Find where the given text appears and provide that cell's center as [X, Y] coordinate. 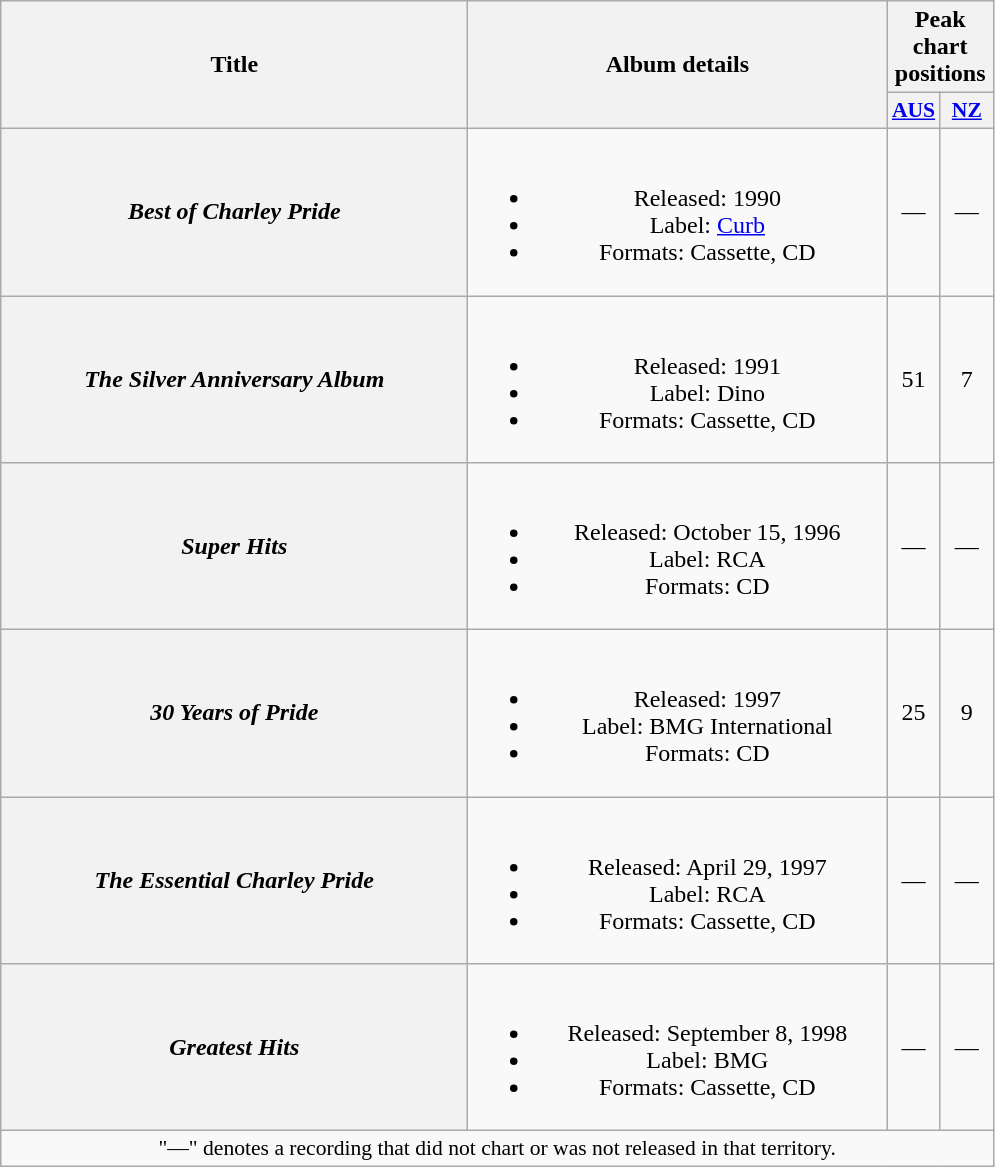
Title [234, 65]
The Silver Anniversary Album [234, 380]
7 [966, 380]
Released: 1990Label: CurbFormats: Cassette, CD [678, 212]
Best of Charley Pride [234, 212]
25 [914, 714]
30 Years of Pride [234, 714]
Released: 1997Label: BMG InternationalFormats: CD [678, 714]
Released: April 29, 1997Label: RCAFormats: Cassette, CD [678, 880]
Super Hits [234, 546]
NZ [966, 111]
Released: September 8, 1998Label: BMGFormats: Cassette, CD [678, 1048]
51 [914, 380]
Greatest Hits [234, 1048]
Released: October 15, 1996Label: RCAFormats: CD [678, 546]
The Essential Charley Pride [234, 880]
AUS [914, 111]
Album details [678, 65]
Released: 1991Label: DinoFormats: Cassette, CD [678, 380]
"—" denotes a recording that did not chart or was not released in that territory. [498, 1149]
9 [966, 714]
Peak chartpositions [940, 47]
